Find where the given text appears and provide that cell's center as [X, Y] coordinate. 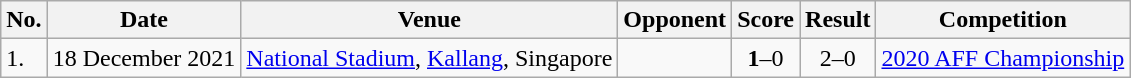
1–0 [766, 58]
Date [144, 20]
No. [24, 20]
Result [838, 20]
Venue [430, 20]
National Stadium, Kallang, Singapore [430, 58]
Opponent [675, 20]
Score [766, 20]
2–0 [838, 58]
1. [24, 58]
Competition [1003, 20]
18 December 2021 [144, 58]
2020 AFF Championship [1003, 58]
